Search for the cell housing the specified text and yield its [x, y] center coordinate. 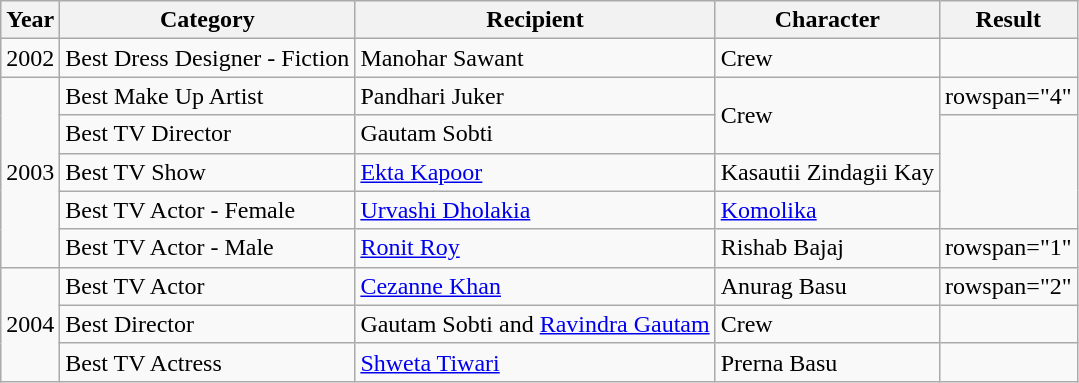
Kasautii Zindagii Kay [827, 172]
Best TV Show [208, 172]
Best TV Director [208, 134]
Best TV Actress [208, 362]
rowspan="4" [1009, 96]
Best TV Actor [208, 286]
rowspan="2" [1009, 286]
Manohar Sawant [535, 58]
Anurag Basu [827, 286]
Pandhari Juker [535, 96]
rowspan="1" [1009, 248]
2002 [30, 58]
Rishab Bajaj [827, 248]
Cezanne Khan [535, 286]
Best TV Actor - Female [208, 210]
Ronit Roy [535, 248]
Character [827, 20]
Best Director [208, 324]
Ekta Kapoor [535, 172]
Gautam Sobti [535, 134]
Year [30, 20]
Result [1009, 20]
Gautam Sobti and Ravindra Gautam [535, 324]
Best Dress Designer - Fiction [208, 58]
Recipient [535, 20]
Best Make Up Artist [208, 96]
2003 [30, 172]
Category [208, 20]
Best TV Actor - Male [208, 248]
Urvashi Dholakia [535, 210]
Komolika [827, 210]
Prerna Basu [827, 362]
2004 [30, 324]
Shweta Tiwari [535, 362]
